Extract the [X, Y] coordinate from the center of the cell holding the provided text.  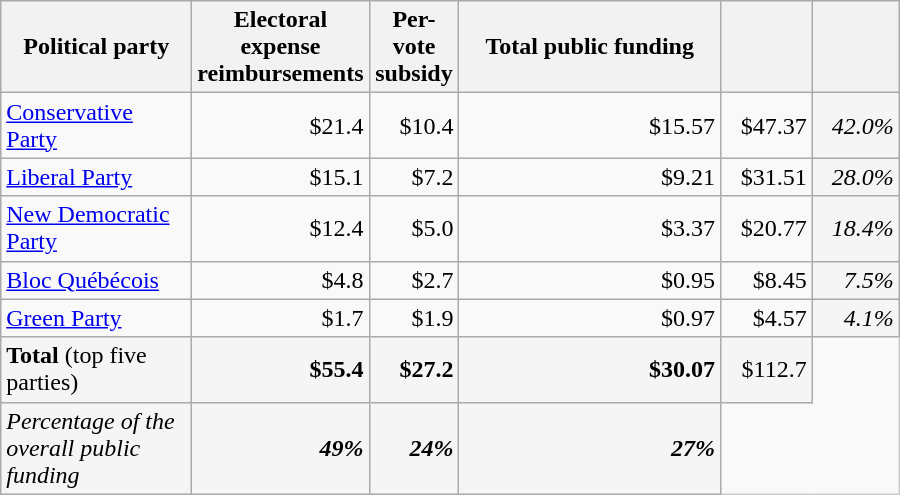
New Democratic Party [96, 228]
24% [414, 448]
$5.0 [414, 228]
Bloc Québécois [96, 280]
$21.4 [280, 126]
$12.4 [280, 228]
Political party [96, 47]
$7.2 [414, 177]
42.0% [856, 126]
49% [280, 448]
$0.95 [590, 280]
$0.97 [590, 318]
Total (top five parties) [96, 370]
Liberal Party [96, 177]
$3.37 [590, 228]
$1.7 [280, 318]
$112.7 [766, 370]
Electoral expense reimbursements [280, 47]
7.5% [856, 280]
$27.2 [414, 370]
4.1% [856, 318]
$10.4 [414, 126]
$20.77 [766, 228]
27% [590, 448]
$55.4 [280, 370]
28.0% [856, 177]
Total public funding [590, 47]
Percentage of the overall public funding [96, 448]
18.4% [856, 228]
Green Party [96, 318]
Conservative Party [96, 126]
$4.57 [766, 318]
$9.21 [590, 177]
$31.51 [766, 177]
$47.37 [766, 126]
$1.9 [414, 318]
$8.45 [766, 280]
$15.1 [280, 177]
Per-vote subsidy [414, 47]
$2.7 [414, 280]
$4.8 [280, 280]
$30.07 [590, 370]
$15.57 [590, 126]
